Identify which cell holds the provided text, then report its (X, Y) central coordinate. 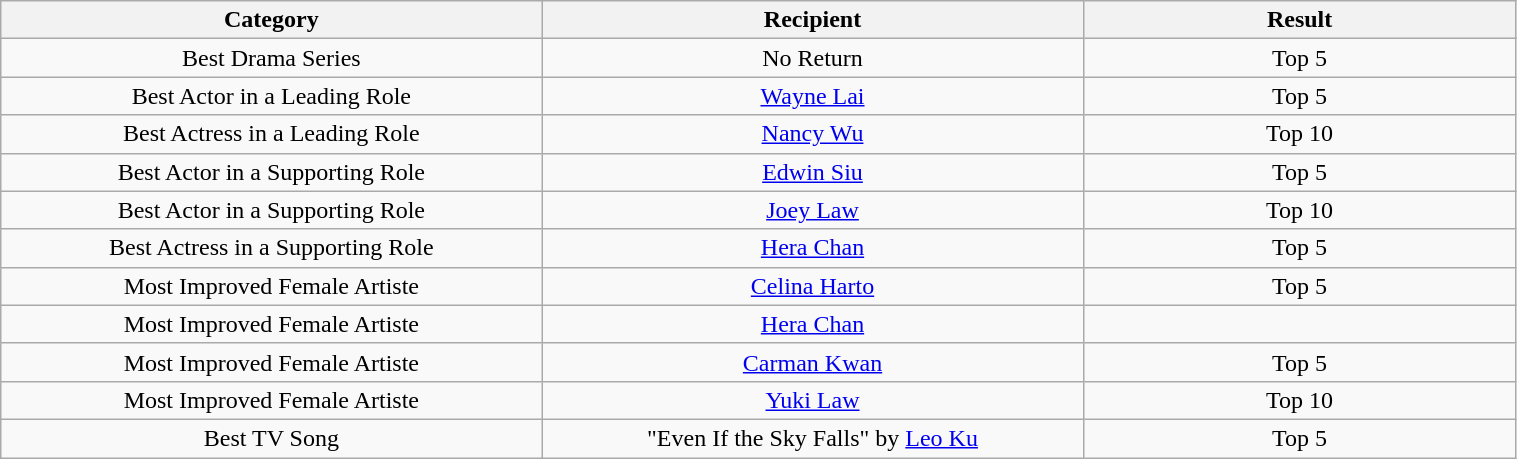
Category (272, 20)
Result (1300, 20)
Celina Harto (812, 286)
Nancy Wu (812, 134)
Recipient (812, 20)
"Even If the Sky Falls" by Leo Ku (812, 438)
Best Actress in a Leading Role (272, 134)
Joey Law (812, 210)
No Return (812, 58)
Best Drama Series (272, 58)
Carman Kwan (812, 362)
Best Actress in a Supporting Role (272, 248)
Wayne Lai (812, 96)
Edwin Siu (812, 172)
Best Actor in a Leading Role (272, 96)
Best TV Song (272, 438)
Yuki Law (812, 400)
